Determine the [x, y] coordinate at the center of the cell enclosing the given text.  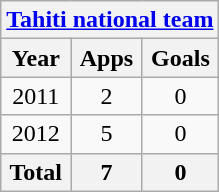
2 [106, 96]
5 [106, 134]
Tahiti national team [110, 20]
Apps [106, 58]
Goals [180, 58]
Total [36, 172]
Year [36, 58]
2011 [36, 96]
2012 [36, 134]
7 [106, 172]
